Provide the [X, Y] coordinate of the cell's center where the given text is located.  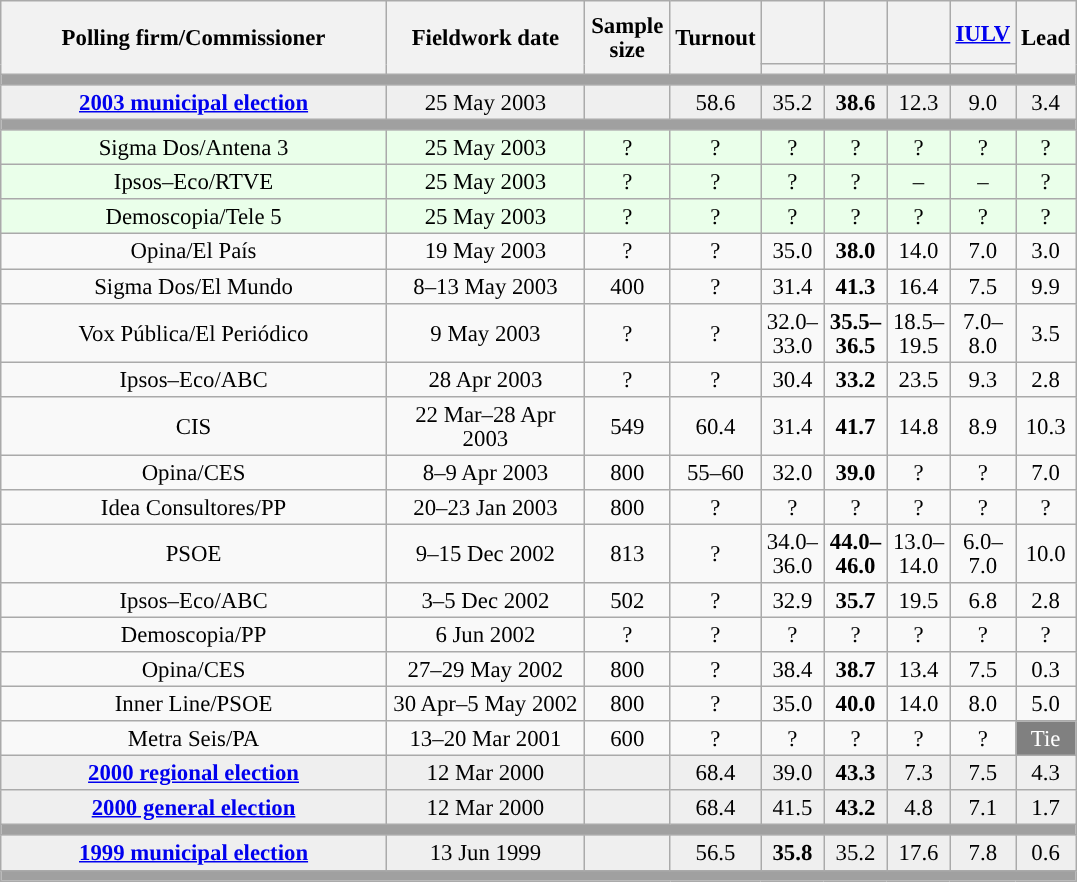
43.3 [856, 774]
2003 municipal election [194, 102]
16.4 [918, 286]
7.0–8.0 [982, 332]
14.8 [918, 426]
2000 regional election [194, 774]
813 [627, 554]
56.5 [716, 854]
600 [627, 738]
10.3 [1046, 426]
2000 general election [194, 808]
8.9 [982, 426]
7.1 [982, 808]
55–60 [716, 472]
32.0 [792, 472]
Lead [1046, 38]
60.4 [716, 426]
400 [627, 286]
30.4 [792, 380]
Metra Seis/PA [194, 738]
9.9 [1046, 286]
19.5 [918, 600]
0.3 [1046, 670]
32.0–33.0 [792, 332]
44.0–46.0 [856, 554]
0.6 [1046, 854]
41.3 [856, 286]
5.0 [1046, 704]
30 Apr–5 May 2002 [485, 704]
6 Jun 2002 [485, 634]
4.8 [918, 808]
Vox Pública/El Periódico [194, 332]
38.6 [856, 102]
CIS [194, 426]
35.7 [856, 600]
58.6 [716, 102]
18.5–19.5 [918, 332]
Fieldwork date [485, 38]
13.4 [918, 670]
41.7 [856, 426]
IULV [982, 32]
8.0 [982, 704]
Inner Line/PSOE [194, 704]
32.9 [792, 600]
35.8 [792, 854]
3.0 [1046, 252]
41.5 [792, 808]
Opina/El País [194, 252]
8–9 Apr 2003 [485, 472]
Demoscopia/Tele 5 [194, 218]
502 [627, 600]
13 Jun 1999 [485, 854]
Demoscopia/PP [194, 634]
Tie [1046, 738]
4.3 [1046, 774]
27–29 May 2002 [485, 670]
9 May 2003 [485, 332]
38.7 [856, 670]
34.0–36.0 [792, 554]
38.0 [856, 252]
23.5 [918, 380]
Sigma Dos/Antena 3 [194, 148]
3.4 [1046, 102]
PSOE [194, 554]
549 [627, 426]
7.8 [982, 854]
12.3 [918, 102]
9–15 Dec 2002 [485, 554]
17.6 [918, 854]
3–5 Dec 2002 [485, 600]
28 Apr 2003 [485, 380]
Ipsos–Eco/RTVE [194, 182]
6.0–7.0 [982, 554]
13.0–14.0 [918, 554]
33.2 [856, 380]
22 Mar–28 Apr 2003 [485, 426]
Sample size [627, 38]
Idea Consultores/PP [194, 508]
7.3 [918, 774]
38.4 [792, 670]
Polling firm/Commissioner [194, 38]
19 May 2003 [485, 252]
9.0 [982, 102]
40.0 [856, 704]
Sigma Dos/El Mundo [194, 286]
Turnout [716, 38]
9.3 [982, 380]
43.2 [856, 808]
1999 municipal election [194, 854]
20–23 Jan 2003 [485, 508]
6.8 [982, 600]
8–13 May 2003 [485, 286]
13–20 Mar 2001 [485, 738]
10.0 [1046, 554]
1.7 [1046, 808]
35.5–36.5 [856, 332]
3.5 [1046, 332]
